Identify which cell holds the provided text, then report its (x, y) central coordinate. 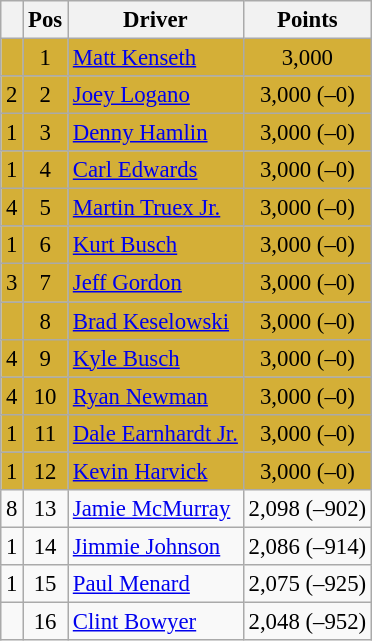
Denny Hamlin (156, 133)
Kevin Harvick (156, 471)
5 (46, 208)
9 (46, 358)
Joey Logano (156, 95)
Driver (156, 20)
Kurt Busch (156, 245)
13 (46, 509)
Clint Bowyer (156, 621)
12 (46, 471)
Dale Earnhardt Jr. (156, 433)
Ryan Newman (156, 396)
15 (46, 584)
Pos (46, 20)
16 (46, 621)
Carl Edwards (156, 170)
Kyle Busch (156, 358)
2,098 (–902) (307, 509)
2,048 (–952) (307, 621)
2,075 (–925) (307, 584)
Jeff Gordon (156, 283)
10 (46, 396)
3,000 (307, 58)
Points (307, 20)
11 (46, 433)
Matt Kenseth (156, 58)
6 (46, 245)
7 (46, 283)
Jamie McMurray (156, 509)
Jimmie Johnson (156, 546)
Martin Truex Jr. (156, 208)
14 (46, 546)
Brad Keselowski (156, 321)
2,086 (–914) (307, 546)
Paul Menard (156, 584)
